Extract the [x, y] coordinate from the center of the cell holding the provided text.  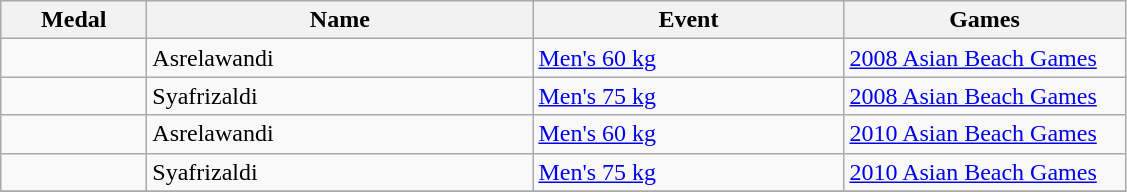
Games [984, 20]
Name [340, 20]
Medal [74, 20]
Event [688, 20]
